Extract the (X, Y) coordinate from the center of the cell holding the provided text.  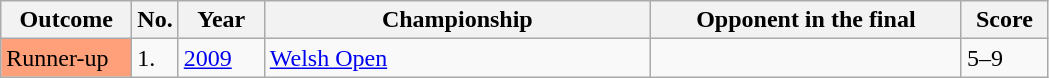
Welsh Open (457, 58)
Championship (457, 20)
2009 (221, 58)
No. (155, 20)
Opponent in the final (806, 20)
1. (155, 58)
5–9 (1004, 58)
Outcome (66, 20)
Score (1004, 20)
Runner-up (66, 58)
Year (221, 20)
